Determine the [x, y] coordinate at the center of the cell enclosing the given text.  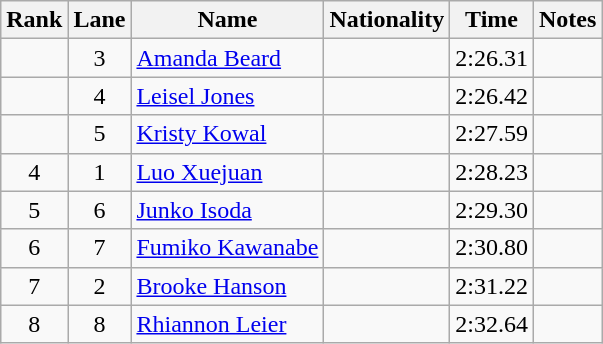
2:29.30 [492, 210]
2:26.42 [492, 96]
Rank [34, 20]
2:26.31 [492, 58]
3 [100, 58]
Nationality [387, 20]
Junko Isoda [228, 210]
2 [100, 286]
Name [228, 20]
Luo Xuejuan [228, 172]
2:28.23 [492, 172]
Leisel Jones [228, 96]
1 [100, 172]
Amanda Beard [228, 58]
Kristy Kowal [228, 134]
Rhiannon Leier [228, 324]
Fumiko Kawanabe [228, 248]
Notes [567, 20]
2:32.64 [492, 324]
2:31.22 [492, 286]
Time [492, 20]
Brooke Hanson [228, 286]
2:30.80 [492, 248]
Lane [100, 20]
2:27.59 [492, 134]
